Determine the (x, y) coordinate at the center of the cell enclosing the given text.  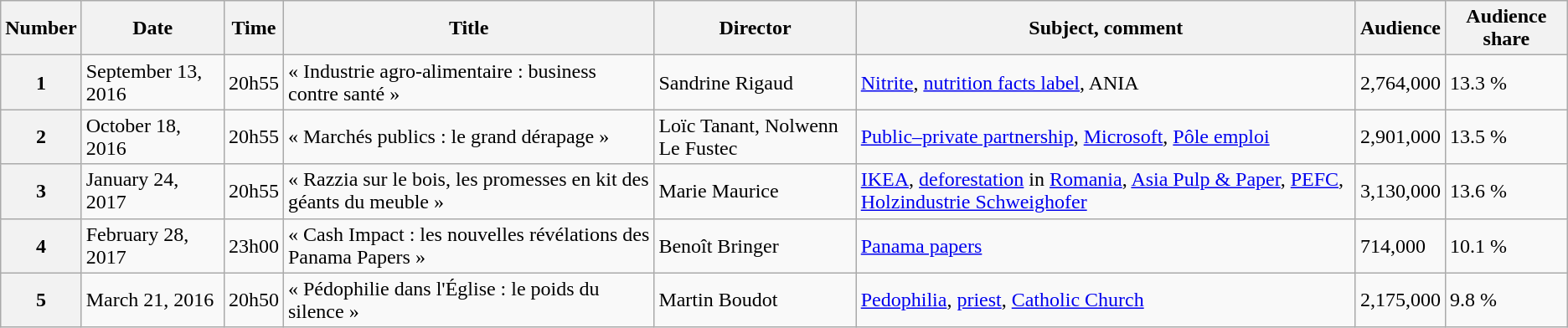
IKEA, deforestation in Romania, Asia Pulp & Paper, PEFC, Holzindustrie Schweighofer (1106, 191)
5 (41, 300)
3,130,000 (1400, 191)
Martin Boudot (756, 300)
October 18, 2016 (152, 137)
Panama papers (1106, 246)
September 13, 2016 (152, 82)
Pedophilia, priest, Catholic Church (1106, 300)
Audience share (1506, 28)
Public–private partnership, Microsoft, Pôle emploi (1106, 137)
20h50 (253, 300)
January 24, 2017 (152, 191)
1 (41, 82)
« Marchés publics : le grand dérapage » (468, 137)
2 (41, 137)
2,175,000 (1400, 300)
13.6 % (1506, 191)
Marie Maurice (756, 191)
4 (41, 246)
Time (253, 28)
Subject, comment (1106, 28)
2,764,000 (1400, 82)
« Industrie agro-alimentaire : business contre santé » (468, 82)
Date (152, 28)
Loïc Tanant, Nolwenn Le Fustec (756, 137)
Number (41, 28)
10.1 % (1506, 246)
2,901,000 (1400, 137)
714,000 (1400, 246)
Benoît Bringer (756, 246)
February 28, 2017 (152, 246)
« Cash Impact : les nouvelles révélations des Panama Papers » (468, 246)
Nitrite, nutrition facts label, ANIA (1106, 82)
Audience (1400, 28)
Sandrine Rigaud (756, 82)
Director (756, 28)
3 (41, 191)
23h00 (253, 246)
Title (468, 28)
« Razzia sur le bois, les promesses en kit des géants du meuble » (468, 191)
13.3 % (1506, 82)
« Pédophilie dans l'Église : le poids du silence » (468, 300)
13.5 % (1506, 137)
9.8 % (1506, 300)
March 21, 2016 (152, 300)
